For the text-containing cell, return its midpoint in (x, y) coordinate format. 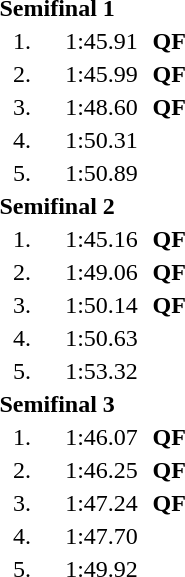
1:46.07 (102, 437)
1:53.32 (102, 371)
1:49.06 (102, 272)
1:48.60 (102, 107)
1:50.63 (102, 338)
1:50.31 (102, 140)
1:50.89 (102, 173)
1:46.25 (102, 470)
1:45.99 (102, 74)
1:45.91 (102, 41)
1:47.24 (102, 503)
1:47.70 (102, 536)
1:45.16 (102, 239)
1:50.14 (102, 305)
